Scan for the cell matching the given text and deliver its [X, Y] coordinate at center. 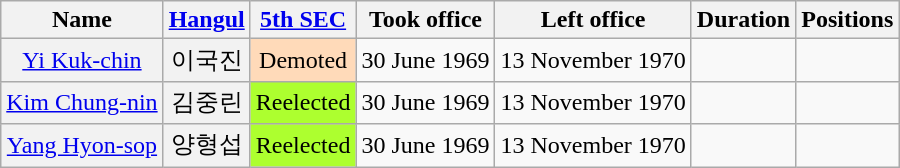
Positions [848, 20]
Demoted [303, 60]
Took office [426, 20]
5th SEC [303, 20]
Name [82, 20]
김중린 [206, 102]
Yi Kuk-chin [82, 60]
Kim Chung-nin [82, 102]
Hangul [206, 20]
Left office [593, 20]
Yang Hyon-sop [82, 146]
이국진 [206, 60]
Duration [743, 20]
양형섭 [206, 146]
